For the text-containing cell, return its midpoint in (X, Y) coordinate format. 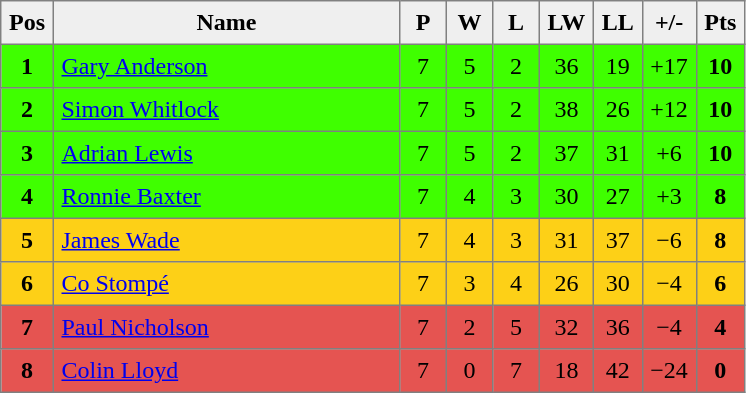
L (516, 23)
W (469, 23)
LL (618, 23)
18 (566, 371)
+6 (669, 153)
42 (618, 371)
James Wade (226, 240)
Name (226, 23)
+17 (669, 66)
P (423, 23)
32 (566, 327)
+/- (669, 23)
38 (566, 110)
1 (27, 66)
Paul Nicholson (226, 327)
Adrian Lewis (226, 153)
19 (618, 66)
−6 (669, 240)
Gary Anderson (226, 66)
Simon Whitlock (226, 110)
−24 (669, 371)
27 (618, 197)
LW (566, 23)
Ronnie Baxter (226, 197)
+3 (669, 197)
Pos (27, 23)
Colin Lloyd (226, 371)
+12 (669, 110)
Co Stompé (226, 284)
Pts (720, 23)
